Search for the cell housing the specified text and yield its (X, Y) center coordinate. 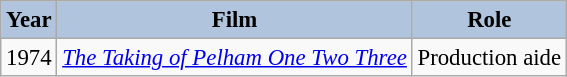
Film (234, 20)
The Taking of Pelham One Two Three (234, 58)
1974 (29, 58)
Production aide (489, 58)
Year (29, 20)
Role (489, 20)
